Return the [x, y] coordinate for the center point of the cell that contains the specified text.  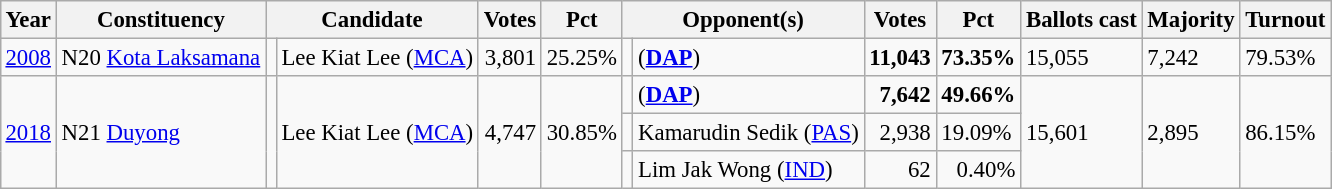
49.66% [978, 95]
19.09% [978, 133]
15,601 [1082, 132]
Year [28, 20]
62 [900, 170]
4,747 [510, 132]
Turnout [1286, 20]
2,895 [1191, 132]
7,242 [1191, 57]
Majority [1191, 20]
3,801 [510, 57]
11,043 [900, 57]
30.85% [582, 132]
0.40% [978, 170]
79.53% [1286, 57]
25.25% [582, 57]
2,938 [900, 133]
N21 Duyong [160, 132]
86.15% [1286, 132]
N20 Kota Laksamana [160, 57]
Lim Jak Wong (IND) [748, 170]
73.35% [978, 57]
2018 [28, 132]
Opponent(s) [743, 20]
2008 [28, 57]
15,055 [1082, 57]
Candidate [372, 20]
Ballots cast [1082, 20]
Kamarudin Sedik (PAS) [748, 133]
Constituency [160, 20]
7,642 [900, 95]
